Output the (X, Y) coordinate of the center of the cell containing the given text.  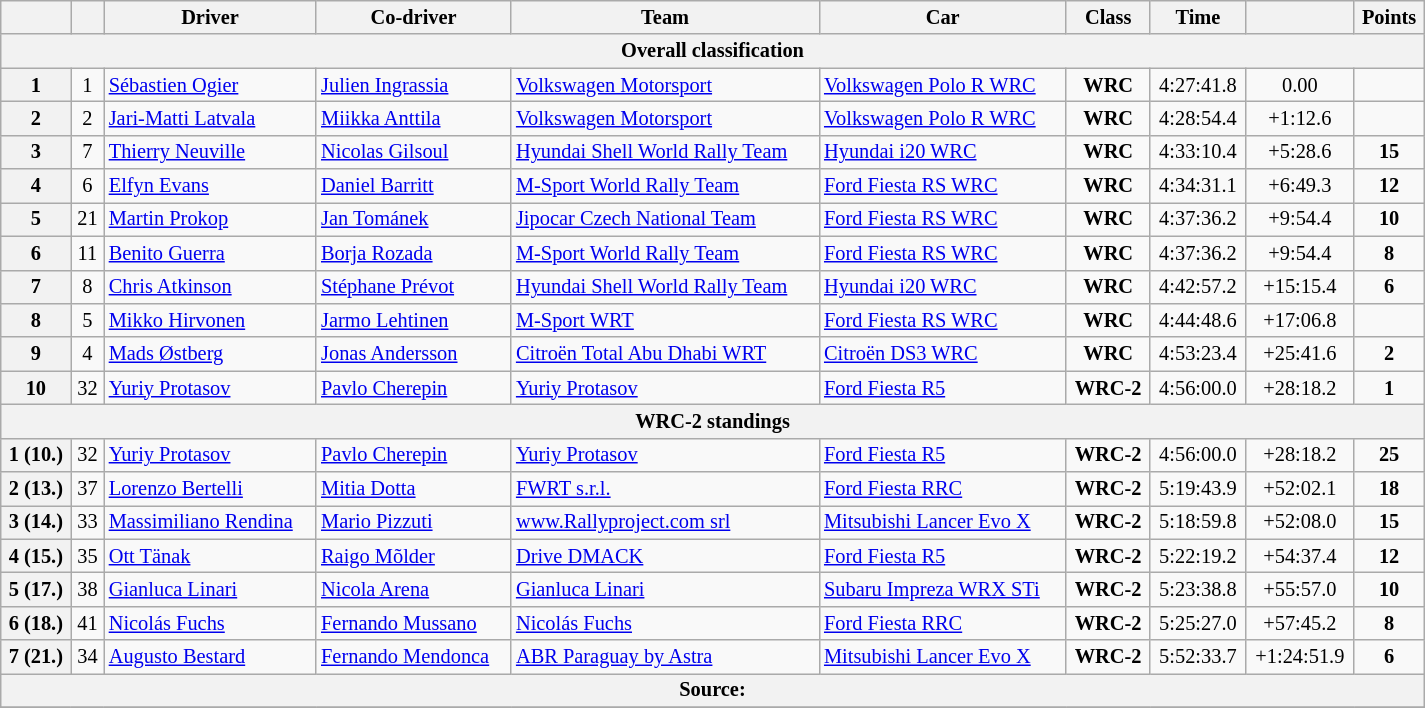
+5:28.6 (1300, 152)
+52:08.0 (1300, 522)
+6:49.3 (1300, 186)
25 (1389, 455)
41 (88, 623)
Nicolas Gilsoul (414, 152)
Citroën DS3 WRC (942, 354)
Time (1198, 17)
Driver (210, 17)
Jonas Andersson (414, 354)
Jan Tománek (414, 219)
34 (88, 657)
4:33:10.4 (1198, 152)
Mitia Dotta (414, 489)
4:44:48.6 (1198, 320)
Borja Rozada (414, 253)
+17:06.8 (1300, 320)
Team (665, 17)
+1:24:51.9 (1300, 657)
9 (36, 354)
4:42:57.2 (1198, 287)
+54:37.4 (1300, 556)
+1:12.6 (1300, 118)
WRC-2 standings (713, 421)
Thierry Neuville (210, 152)
11 (88, 253)
Elfyn Evans (210, 186)
Mads Østberg (210, 354)
Jarmo Lehtinen (414, 320)
3 (36, 152)
Miikka Anttila (414, 118)
7 (21.) (36, 657)
Sébastien Ogier (210, 85)
5:19:43.9 (1198, 489)
Car (942, 17)
Augusto Bestard (210, 657)
Lorenzo Bertelli (210, 489)
Chris Atkinson (210, 287)
Points (1389, 17)
Jipocar Czech National Team (665, 219)
35 (88, 556)
3 (14.) (36, 522)
0.00 (1300, 85)
5:22:19.2 (1198, 556)
4:27:41.8 (1198, 85)
1 (10.) (36, 455)
2 (13.) (36, 489)
5:25:27.0 (1198, 623)
5:18:59.8 (1198, 522)
38 (88, 589)
Subaru Impreza WRX STi (942, 589)
4:28:54.4 (1198, 118)
4 (15.) (36, 556)
Drive DMACK (665, 556)
21 (88, 219)
FWRT s.r.l. (665, 489)
4:53:23.4 (1198, 354)
Citroën Total Abu Dhabi WRT (665, 354)
Fernando Mendonca (414, 657)
Massimiliano Rendina (210, 522)
18 (1389, 489)
Nicola Arena (414, 589)
+57:45.2 (1300, 623)
Class (1108, 17)
Jari-Matti Latvala (210, 118)
Daniel Barritt (414, 186)
Stéphane Prévot (414, 287)
5 (17.) (36, 589)
Fernando Mussano (414, 623)
Ott Tänak (210, 556)
6 (18.) (36, 623)
ABR Paraguay by Astra (665, 657)
4:34:31.1 (1198, 186)
Benito Guerra (210, 253)
+15:15.4 (1300, 287)
5:52:33.7 (1198, 657)
Co-driver (414, 17)
Mario Pizzuti (414, 522)
Julien Ingrassia (414, 85)
5:23:38.8 (1198, 589)
www.Rallyproject.com srl (665, 522)
Raigo Mõlder (414, 556)
+25:41.6 (1300, 354)
M-Sport WRT (665, 320)
+52:02.1 (1300, 489)
Source: (713, 690)
37 (88, 489)
Mikko Hirvonen (210, 320)
33 (88, 522)
Martin Prokop (210, 219)
Overall classification (713, 51)
+55:57.0 (1300, 589)
